Locate the cell with the specified text and output its [X, Y] center coordinate. 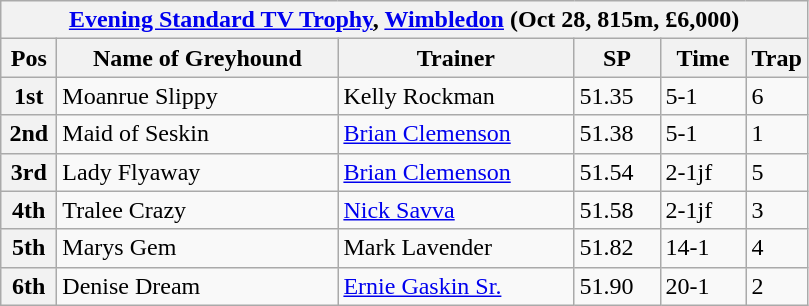
1 [776, 134]
Marys Gem [198, 248]
51.58 [617, 210]
Lady Flyaway [198, 172]
6th [29, 286]
Trainer [456, 58]
5th [29, 248]
Kelly Rockman [456, 96]
Trap [776, 58]
51.90 [617, 286]
5 [776, 172]
3rd [29, 172]
Ernie Gaskin Sr. [456, 286]
Nick Savva [456, 210]
20-1 [703, 286]
2 [776, 286]
Evening Standard TV Trophy, Wimbledon (Oct 28, 815m, £6,000) [404, 20]
14-1 [703, 248]
Mark Lavender [456, 248]
Maid of Seskin [198, 134]
SP [617, 58]
3 [776, 210]
51.82 [617, 248]
Name of Greyhound [198, 58]
51.54 [617, 172]
1st [29, 96]
Time [703, 58]
Moanrue Slippy [198, 96]
2nd [29, 134]
51.35 [617, 96]
Tralee Crazy [198, 210]
51.38 [617, 134]
Denise Dream [198, 286]
6 [776, 96]
4 [776, 248]
Pos [29, 58]
4th [29, 210]
